Extract the [x, y] coordinate from the center of the cell holding the provided text.  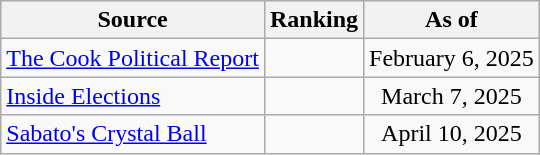
As of [452, 20]
March 7, 2025 [452, 96]
Source [133, 20]
The Cook Political Report [133, 58]
February 6, 2025 [452, 58]
Inside Elections [133, 96]
Ranking [314, 20]
April 10, 2025 [452, 134]
Sabato's Crystal Ball [133, 134]
